Locate the cell with the specified text and output its (x, y) center coordinate. 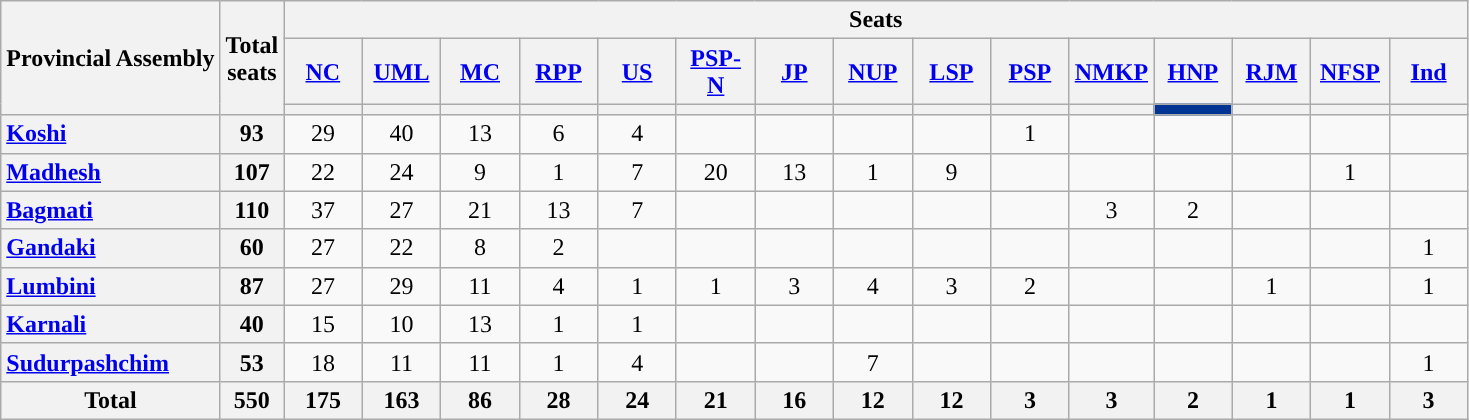
RPP (558, 72)
NMKP (1111, 72)
RJM (1272, 72)
NUP (874, 72)
PSP (1030, 72)
53 (252, 362)
Gandaki (110, 248)
6 (558, 134)
US (638, 72)
28 (558, 400)
37 (324, 210)
20 (716, 172)
Lumbini (110, 286)
NC (324, 72)
NFSP (1350, 72)
Totalseats (252, 58)
LSP (952, 72)
Seats (876, 20)
93 (252, 134)
JP (794, 72)
18 (324, 362)
10 (402, 324)
163 (402, 400)
Sudurpashchim (110, 362)
HNP (1194, 72)
Koshi (110, 134)
Karnali (110, 324)
Madhesh (110, 172)
Bagmati (110, 210)
Ind (1428, 72)
110 (252, 210)
8 (480, 248)
15 (324, 324)
175 (324, 400)
PSP-N (716, 72)
16 (794, 400)
550 (252, 400)
107 (252, 172)
Total (110, 400)
87 (252, 286)
Provincial Assembly (110, 58)
86 (480, 400)
MC (480, 72)
UML (402, 72)
60 (252, 248)
